Return the [x, y] coordinate for the center point of the cell that contains the specified text.  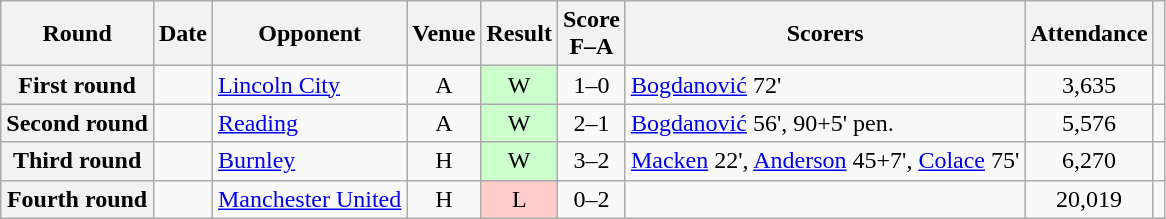
Venue [444, 34]
Bogdanović 56', 90+5' pen. [825, 123]
Attendance [1089, 34]
Scorers [825, 34]
2–1 [591, 123]
Round [78, 34]
Manchester United [309, 199]
Result [519, 34]
Second round [78, 123]
L [519, 199]
First round [78, 85]
Fourth round [78, 199]
Bogdanović 72' [825, 85]
Third round [78, 161]
1–0 [591, 85]
Date [182, 34]
ScoreF–A [591, 34]
5,576 [1089, 123]
6,270 [1089, 161]
3–2 [591, 161]
Opponent [309, 34]
Macken 22', Anderson 45+7', Colace 75' [825, 161]
Lincoln City [309, 85]
3,635 [1089, 85]
Burnley [309, 161]
Reading [309, 123]
20,019 [1089, 199]
0–2 [591, 199]
